Scan for the cell matching the given text and deliver its [X, Y] coordinate at center. 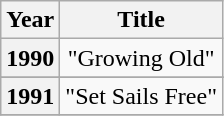
1991 [30, 96]
1990 [30, 58]
"Growing Old" [142, 58]
Year [30, 20]
"Set Sails Free" [142, 96]
Title [142, 20]
